Extract the (x, y) coordinate from the center of the cell holding the provided text.  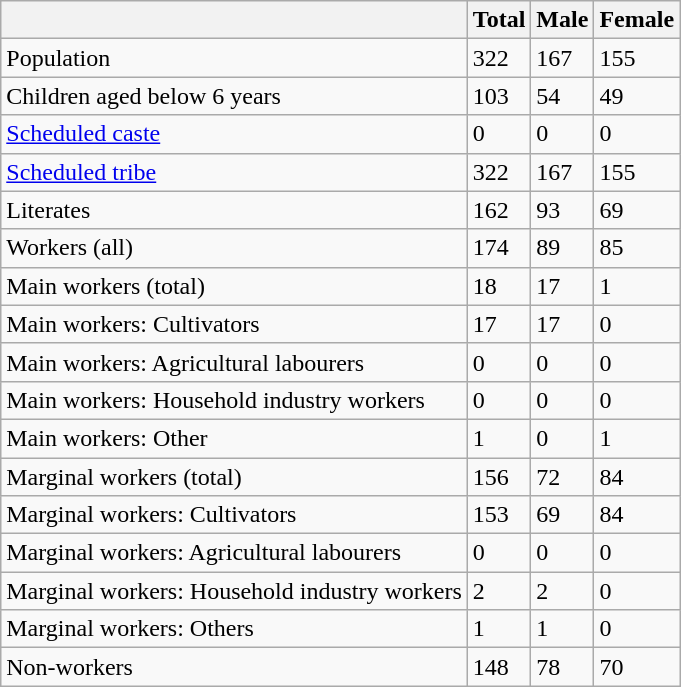
72 (562, 477)
Children aged below 6 years (234, 96)
162 (499, 210)
Male (562, 20)
78 (562, 667)
Main workers (total) (234, 286)
148 (499, 667)
Marginal workers: Agricultural labourers (234, 553)
89 (562, 248)
Female (637, 20)
Marginal workers: Cultivators (234, 515)
Main workers: Household industry workers (234, 400)
Literates (234, 210)
Scheduled tribe (234, 172)
49 (637, 96)
Scheduled caste (234, 134)
Marginal workers: Household industry workers (234, 591)
85 (637, 248)
Population (234, 58)
103 (499, 96)
54 (562, 96)
93 (562, 210)
Marginal workers: Others (234, 629)
174 (499, 248)
Main workers: Cultivators (234, 324)
Main workers: Agricultural labourers (234, 362)
70 (637, 667)
Marginal workers (total) (234, 477)
18 (499, 286)
Main workers: Other (234, 438)
Workers (all) (234, 248)
156 (499, 477)
Non-workers (234, 667)
153 (499, 515)
Total (499, 20)
